Identify which cell holds the provided text, then report its [x, y] central coordinate. 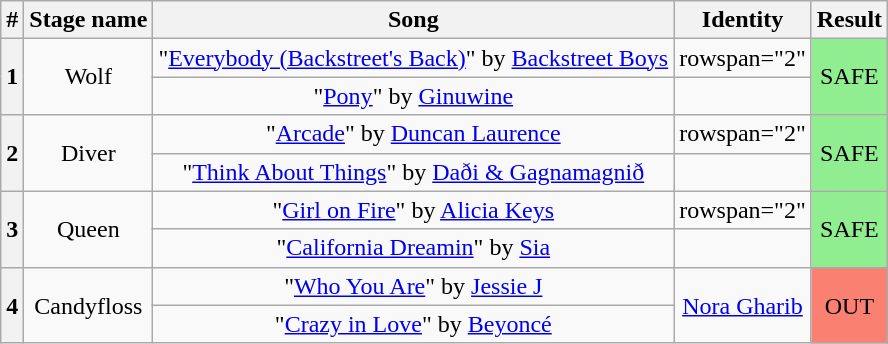
2 [12, 153]
Candyfloss [88, 305]
Result [849, 20]
3 [12, 229]
Song [414, 20]
1 [12, 77]
"Everybody (Backstreet's Back)" by Backstreet Boys [414, 58]
"Arcade" by Duncan Laurence [414, 134]
"Think About Things" by Daði & Gagnamagnið [414, 172]
OUT [849, 305]
"Girl on Fire" by Alicia Keys [414, 210]
Identity [743, 20]
Wolf [88, 77]
Stage name [88, 20]
Nora Gharib [743, 305]
"California Dreamin" by Sia [414, 248]
Diver [88, 153]
Queen [88, 229]
"Who You Are" by Jessie J [414, 286]
"Crazy in Love" by Beyoncé [414, 324]
4 [12, 305]
# [12, 20]
"Pony" by Ginuwine [414, 96]
